Return [X, Y] of the center of cell containing provided text 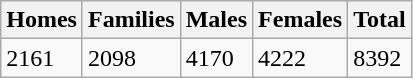
2161 [42, 58]
Families [131, 20]
Males [216, 20]
Total [380, 20]
4170 [216, 58]
8392 [380, 58]
4222 [300, 58]
Homes [42, 20]
2098 [131, 58]
Females [300, 20]
